Scan for the cell matching the given text and deliver its [X, Y] coordinate at center. 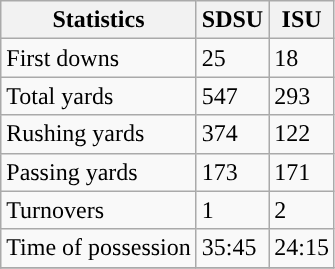
Turnovers [99, 210]
Passing yards [99, 172]
374 [232, 134]
171 [302, 172]
25 [232, 58]
ISU [302, 20]
Statistics [99, 20]
122 [302, 134]
First downs [99, 58]
18 [302, 58]
Time of possession [99, 248]
1 [232, 210]
173 [232, 172]
Rushing yards [99, 134]
547 [232, 96]
35:45 [232, 248]
2 [302, 210]
293 [302, 96]
Total yards [99, 96]
24:15 [302, 248]
SDSU [232, 20]
